Determine the (x, y) coordinate at the center of the cell enclosing the given text.  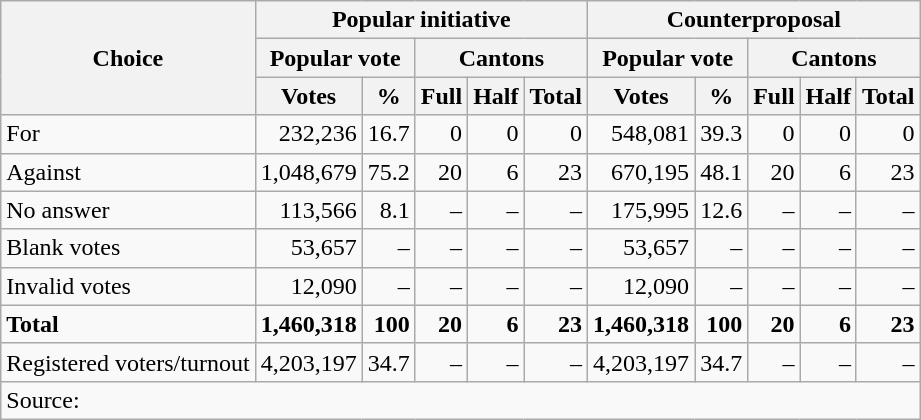
113,566 (308, 210)
Source: (460, 400)
Popular initiative (421, 20)
Against (128, 172)
Choice (128, 58)
No answer (128, 210)
Blank votes (128, 248)
12.6 (722, 210)
Invalid votes (128, 286)
548,081 (642, 134)
48.1 (722, 172)
8.1 (388, 210)
75.2 (388, 172)
16.7 (388, 134)
1,048,679 (308, 172)
175,995 (642, 210)
For (128, 134)
670,195 (642, 172)
39.3 (722, 134)
Registered voters/turnout (128, 362)
Counterproposal (754, 20)
232,236 (308, 134)
